Find where the given text appears and provide that cell's center as [x, y] coordinate. 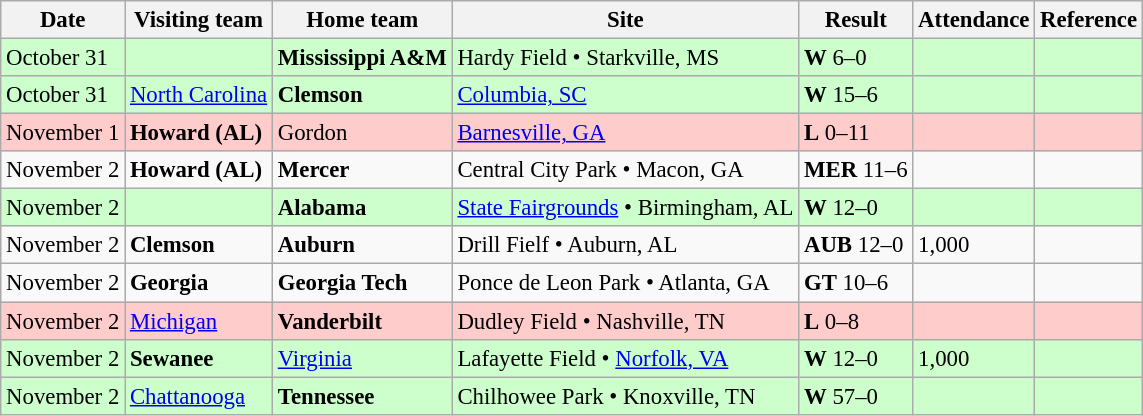
AUB 12–0 [856, 245]
Virginia [362, 358]
Result [856, 20]
Tennessee [362, 396]
Columbia, SC [626, 95]
W 57–0 [856, 396]
Ponce de Leon Park • Atlanta, GA [626, 283]
L 0–11 [856, 133]
North Carolina [199, 95]
Sewanee [199, 358]
Visiting team [199, 20]
Auburn [362, 245]
Mercer [362, 170]
W 6–0 [856, 58]
MER 11–6 [856, 170]
Barnesville, GA [626, 133]
Central City Park • Macon, GA [626, 170]
State Fairgrounds • Birmingham, AL [626, 208]
Hardy Field • Starkville, MS [626, 58]
Dudley Field • Nashville, TN [626, 321]
Alabama [362, 208]
L 0–8 [856, 321]
Attendance [974, 20]
Reference [1089, 20]
Vanderbilt [362, 321]
Michigan [199, 321]
Chilhowee Park • Knoxville, TN [626, 396]
Georgia [199, 283]
Chattanooga [199, 396]
Date [63, 20]
Lafayette Field • Norfolk, VA [626, 358]
GT 10–6 [856, 283]
Drill Fielf • Auburn, AL [626, 245]
Georgia Tech [362, 283]
Site [626, 20]
November 1 [63, 133]
Gordon [362, 133]
Home team [362, 20]
W 15–6 [856, 95]
Mississippi A&M [362, 58]
